Return the [x, y] coordinate for the center point of the cell that contains the specified text.  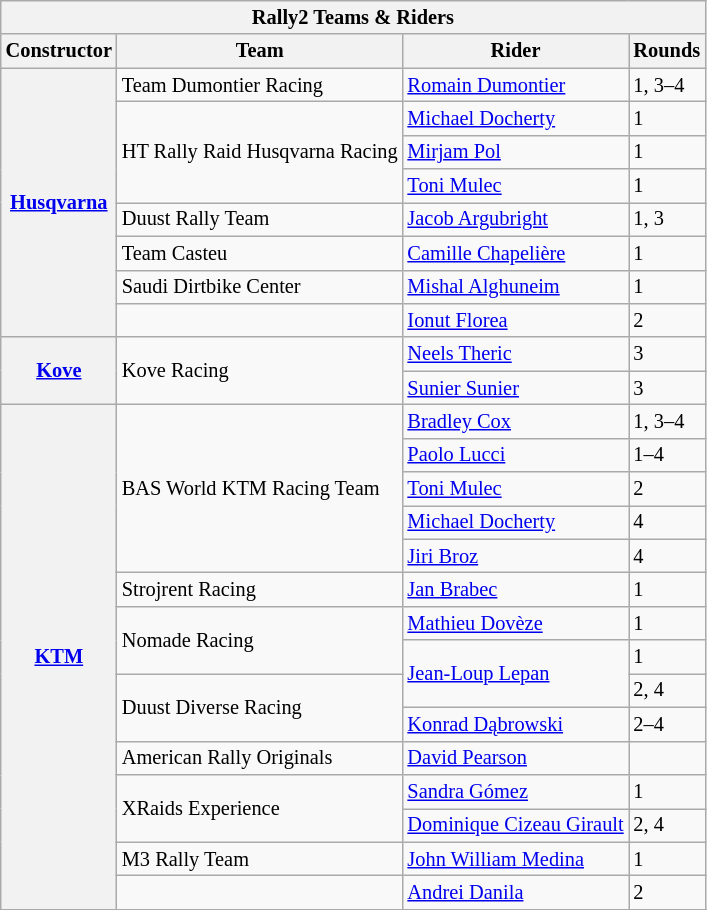
Jean-Loup Lepan [516, 674]
Konrad Dąbrowski [516, 724]
Team Dumontier Racing [260, 85]
David Pearson [516, 758]
Mishal Alghuneim [516, 287]
Jiri Broz [516, 556]
Sandra Gómez [516, 791]
Bradley Cox [516, 421]
American Rally Originals [260, 758]
Nomade Racing [260, 640]
XRaids Experience [260, 808]
KTM [59, 656]
Andrei Danila [516, 892]
Sunier Sunier [516, 388]
M3 Rally Team [260, 859]
Rounds [668, 51]
2–4 [668, 724]
1–4 [668, 455]
Husqvarna [59, 202]
HT Rally Raid Husqvarna Racing [260, 152]
Rider [516, 51]
Romain Dumontier [516, 85]
Team Casteu [260, 253]
BAS World KTM Racing Team [260, 488]
Kove Racing [260, 370]
Ionut Florea [516, 320]
Team [260, 51]
Saudi Dirtbike Center [260, 287]
Jan Brabec [516, 589]
Constructor [59, 51]
Camille Chapelière [516, 253]
John William Medina [516, 859]
Rally2 Teams & Riders [353, 17]
Strojrent Racing [260, 589]
Paolo Lucci [516, 455]
1, 3 [668, 219]
Jacob Argubright [516, 219]
Neels Theric [516, 354]
Duust Diverse Racing [260, 706]
Kove [59, 370]
Dominique Cizeau Girault [516, 825]
Duust Rally Team [260, 219]
Mathieu Dovèze [516, 623]
Mirjam Pol [516, 152]
